Find where the given text appears and provide that cell's center as [X, Y] coordinate. 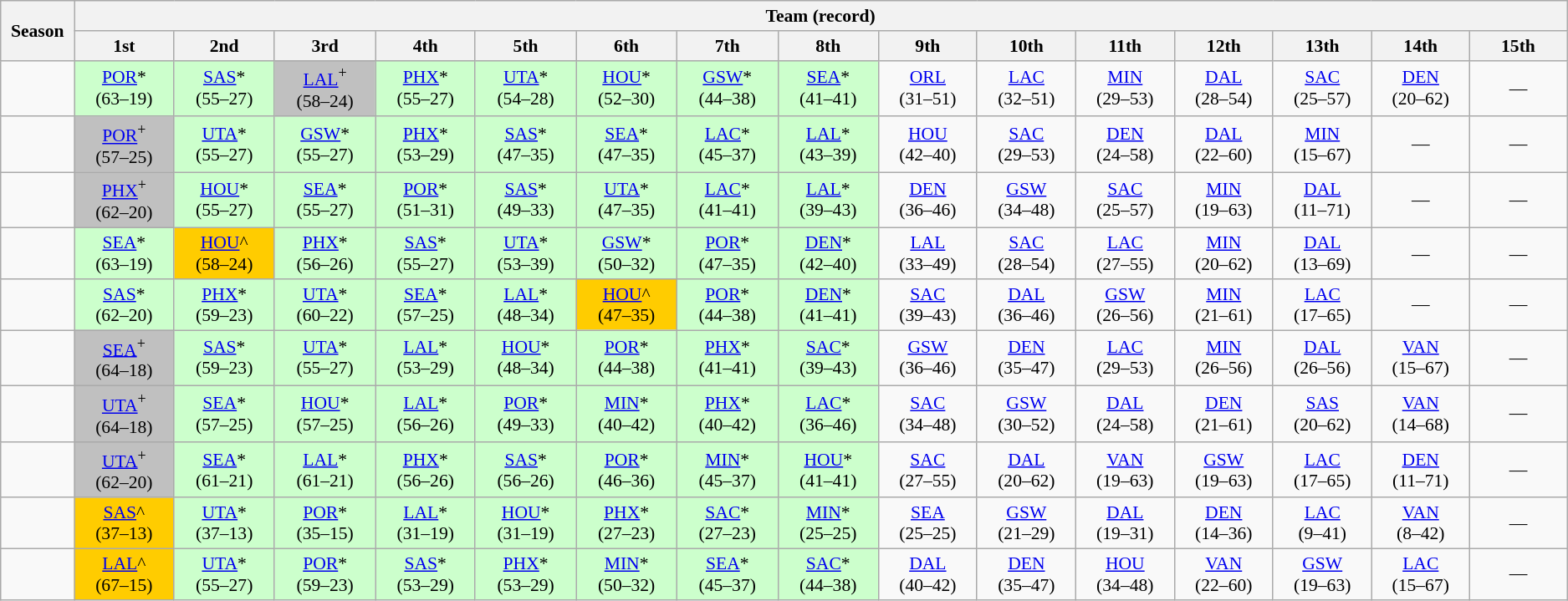
LAL*(53–29) [425, 358]
DAL(26–56) [1322, 358]
LAC(29–53) [1125, 358]
5th [525, 46]
SEA*(41–41) [828, 89]
DEN(24–58) [1125, 144]
GSW*(50–32) [627, 254]
PHX*(55–27) [425, 89]
GSW(34–48) [1026, 201]
UTA+(64–18) [124, 415]
MIN(20–62) [1223, 254]
DEN(11–71) [1420, 470]
SAC*(39–43) [828, 358]
POR*(63–19) [124, 89]
VAN(19–63) [1125, 470]
HOU*(55–27) [224, 201]
SEA+(64–18) [124, 358]
HOU*(31–19) [525, 523]
LAC(32–51) [1026, 89]
DAL(28–54) [1223, 89]
HOU^(58–24) [224, 254]
SAS^(37–13) [124, 523]
LAL*(31–19) [425, 523]
LAC*(41–41) [728, 201]
DAL(22–60) [1223, 144]
POR*(47–35) [728, 254]
10th [1026, 46]
DAL(36–46) [1026, 304]
SAS(20–62) [1322, 415]
SAC(27–55) [927, 470]
GSW(26–56) [1125, 304]
GSW(36–46) [927, 358]
LAL*(48–34) [525, 304]
PHX*(41–41) [728, 358]
9th [927, 46]
HOU*(57–25) [324, 415]
SAS*(56–26) [525, 470]
UTA*(60–22) [324, 304]
PHX+(62–20) [124, 201]
LAL*(43–39) [828, 144]
DEN(21–61) [1223, 415]
GSW(30–52) [1026, 415]
DEN(20–62) [1420, 89]
PHX*(59–23) [224, 304]
LAL*(61–21) [324, 470]
LAC(9–41) [1322, 523]
6th [627, 46]
LAL(33–49) [927, 254]
HOU(42–40) [927, 144]
MIN(19–63) [1223, 201]
POR+(57–25) [124, 144]
VAN(22–60) [1223, 575]
14th [1420, 46]
SAS*(62–20) [124, 304]
PHX*(27–23) [627, 523]
4th [425, 46]
UTA*(53–39) [525, 254]
POR*(51–31) [425, 201]
SAC*(44–38) [828, 575]
Team (record) [821, 16]
LAL+(58–24) [324, 89]
LAC(15–67) [1420, 575]
DEN(14–36) [1223, 523]
SAC*(27–23) [728, 523]
DAL(13–69) [1322, 254]
LAL^(67–15) [124, 575]
DEN*(42–40) [828, 254]
MIN*(40–42) [627, 415]
HOU*(41–41) [828, 470]
VAN(15–67) [1420, 358]
8th [828, 46]
DAL(40–42) [927, 575]
ORL(31–51) [927, 89]
MIN(26–56) [1223, 358]
SAS*(49–33) [525, 201]
12th [1223, 46]
MIN(15–67) [1322, 144]
UTA+(62–20) [124, 470]
1st [124, 46]
SAC(39–43) [927, 304]
SEA(25–25) [927, 523]
UTA*(54–28) [525, 89]
HOU^(47–35) [627, 304]
11th [1125, 46]
SAC(29–53) [1026, 144]
MIN*(25–25) [828, 523]
15th [1518, 46]
DAL(24–58) [1125, 415]
GSW*(44–38) [728, 89]
POR*(49–33) [525, 415]
DAL(19–31) [1125, 523]
SAS*(47–35) [525, 144]
VAN(8–42) [1420, 523]
SAC(28–54) [1026, 254]
UTA*(47–35) [627, 201]
MIN*(50–32) [627, 575]
POR*(35–15) [324, 523]
SAS*(53–29) [425, 575]
DAL(20–62) [1026, 470]
PHX*(40–42) [728, 415]
POR*(59–23) [324, 575]
POR*(46–36) [627, 470]
Season [38, 30]
LAC*(45–37) [728, 144]
VAN(14–68) [1420, 415]
DAL(11–71) [1322, 201]
HOU*(52–30) [627, 89]
3rd [324, 46]
MIN(29–53) [1125, 89]
HOU*(48–34) [525, 358]
MIN(21–61) [1223, 304]
DEN*(41–41) [828, 304]
SEA*(55–27) [324, 201]
LAL*(56–26) [425, 415]
2nd [224, 46]
GSW(21–29) [1026, 523]
LAL*(39–43) [828, 201]
DEN(36–46) [927, 201]
SAS*(59–23) [224, 358]
SEA*(45–37) [728, 575]
UTA*(37–13) [224, 523]
HOU(34–48) [1125, 575]
GSW*(55–27) [324, 144]
13th [1322, 46]
SEA*(47–35) [627, 144]
SEA*(63–19) [124, 254]
SAC(34–48) [927, 415]
SEA*(61–21) [224, 470]
LAC*(36–46) [828, 415]
MIN*(45–37) [728, 470]
LAC(27–55) [1125, 254]
7th [728, 46]
